Extract the [x, y] coordinate from the center of the cell holding the provided text.  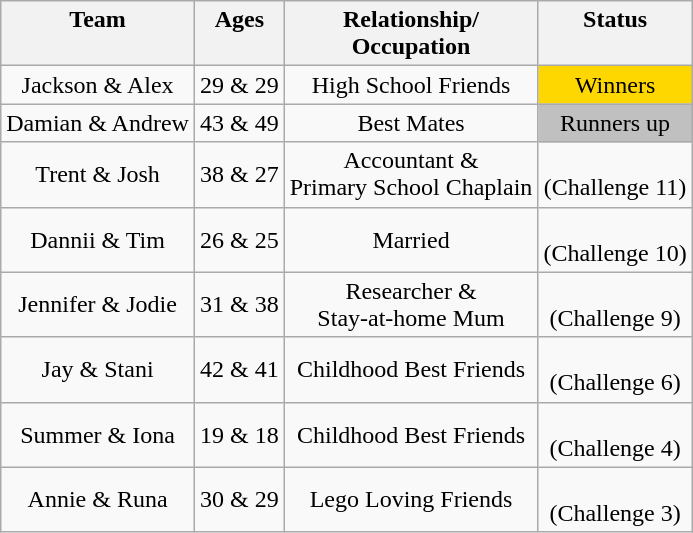
38 & 27 [239, 174]
(Challenge 9) [615, 304]
Damian & Andrew [98, 123]
Relationship/Occupation [411, 34]
30 & 29 [239, 500]
Jackson & Alex [98, 85]
Best Mates [411, 123]
Dannii & Tim [98, 240]
19 & 18 [239, 434]
Team [98, 34]
Runners up [615, 123]
High School Friends [411, 85]
43 & 49 [239, 123]
(Challenge 6) [615, 370]
Ages [239, 34]
Status [615, 34]
(Challenge 10) [615, 240]
Annie & Runa [98, 500]
Married [411, 240]
Jennifer & Jodie [98, 304]
29 & 29 [239, 85]
26 & 25 [239, 240]
Accountant &Primary School Chaplain [411, 174]
(Challenge 11) [615, 174]
Researcher &Stay-at-home Mum [411, 304]
31 & 38 [239, 304]
42 & 41 [239, 370]
Lego Loving Friends [411, 500]
Winners [615, 85]
Summer & Iona [98, 434]
(Challenge 3) [615, 500]
Jay & Stani [98, 370]
Trent & Josh [98, 174]
(Challenge 4) [615, 434]
